Find where the given text appears and provide that cell's center as [X, Y] coordinate. 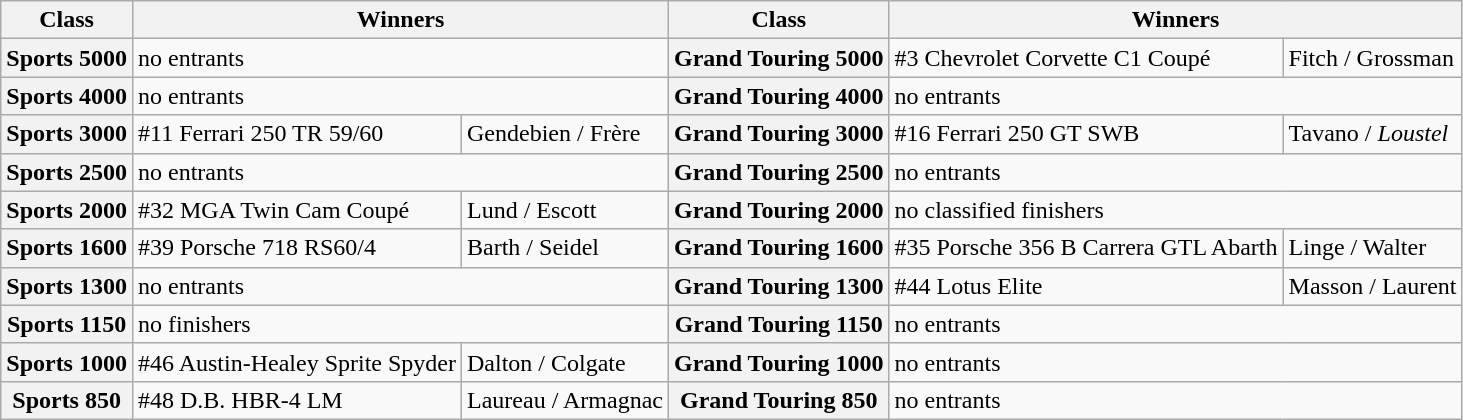
#46 Austin-Healey Sprite Spyder [296, 362]
Sports 4000 [67, 96]
Grand Touring 1000 [778, 362]
Grand Touring 1300 [778, 286]
no finishers [400, 324]
Grand Touring 3000 [778, 134]
#11 Ferrari 250 TR 59/60 [296, 134]
Grand Touring 2500 [778, 172]
#35 Porsche 356 B Carrera GTL Abarth [1086, 248]
Sports 2500 [67, 172]
Laureau / Armagnac [566, 400]
Sports 5000 [67, 58]
Grand Touring 4000 [778, 96]
Sports 1150 [67, 324]
Grand Touring 1600 [778, 248]
Sports 1600 [67, 248]
Grand Touring 2000 [778, 210]
#48 D.B. HBR-4 LM [296, 400]
no classified finishers [1176, 210]
Sports 1300 [67, 286]
Gendebien / Frère [566, 134]
Sports 3000 [67, 134]
Linge / Walter [1372, 248]
Sports 1000 [67, 362]
Barth / Seidel [566, 248]
Masson / Laurent [1372, 286]
#39 Porsche 718 RS60/4 [296, 248]
Fitch / Grossman [1372, 58]
Grand Touring 850 [778, 400]
Tavano / Loustel [1372, 134]
Dalton / Colgate [566, 362]
Grand Touring 1150 [778, 324]
Sports 2000 [67, 210]
Grand Touring 5000 [778, 58]
#32 MGA Twin Cam Coupé [296, 210]
Sports 850 [67, 400]
Lund / Escott [566, 210]
#3 Chevrolet Corvette C1 Coupé [1086, 58]
#44 Lotus Elite [1086, 286]
#16 Ferrari 250 GT SWB [1086, 134]
